Extract the [X, Y] coordinate from the center of the cell holding the provided text.  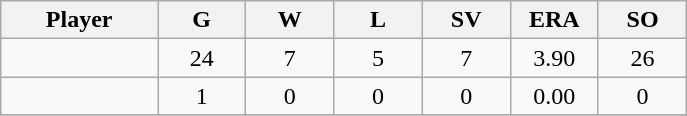
0.00 [554, 96]
1 [202, 96]
SV [466, 20]
Player [80, 20]
G [202, 20]
26 [642, 58]
W [290, 20]
3.90 [554, 58]
ERA [554, 20]
24 [202, 58]
L [378, 20]
SO [642, 20]
5 [378, 58]
